For the text-containing cell, return its midpoint in (x, y) coordinate format. 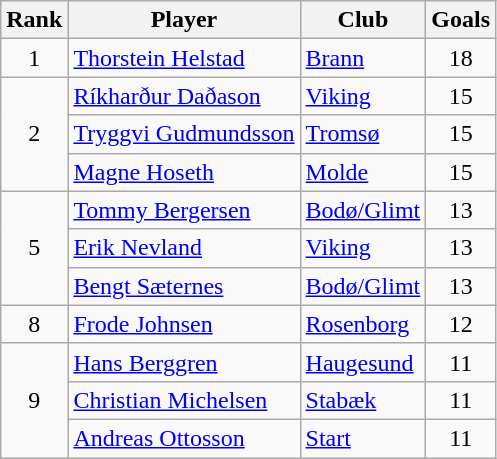
18 (461, 58)
Andreas Ottosson (184, 438)
Haugesund (363, 362)
Frode Johnsen (184, 324)
Tryggvi Gudmundsson (184, 134)
Tommy Bergersen (184, 210)
Thorstein Helstad (184, 58)
Start (363, 438)
5 (34, 248)
Christian Michelsen (184, 400)
Player (184, 20)
Ríkharður Daðason (184, 96)
1 (34, 58)
Stabæk (363, 400)
Hans Berggren (184, 362)
2 (34, 134)
8 (34, 324)
Goals (461, 20)
Rosenborg (363, 324)
12 (461, 324)
Rank (34, 20)
Bengt Sæternes (184, 286)
Brann (363, 58)
Molde (363, 172)
Tromsø (363, 134)
Erik Nevland (184, 248)
Magne Hoseth (184, 172)
Club (363, 20)
9 (34, 400)
